Extract the (x, y) coordinate from the center of the cell holding the provided text.  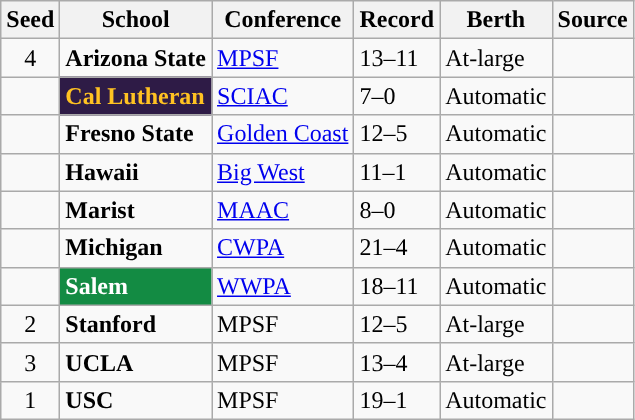
21–4 (397, 248)
19–1 (397, 400)
4 (30, 58)
UCLA (136, 362)
CWPA (283, 248)
WWPA (283, 286)
18–11 (397, 286)
Big West (283, 172)
USC (136, 400)
1 (30, 400)
Seed (30, 20)
Arizona State (136, 58)
13–4 (397, 362)
Cal Lutheran (136, 96)
11–1 (397, 172)
SCIAC (283, 96)
School (136, 20)
7–0 (397, 96)
MAAC (283, 210)
Salem (136, 286)
8–0 (397, 210)
13–11 (397, 58)
2 (30, 324)
Berth (496, 20)
Stanford (136, 324)
Fresno State (136, 134)
Conference (283, 20)
Michigan (136, 248)
Source (592, 20)
Golden Coast (283, 134)
Marist (136, 210)
3 (30, 362)
Record (397, 20)
Hawaii (136, 172)
